For the text-containing cell, return its midpoint in (x, y) coordinate format. 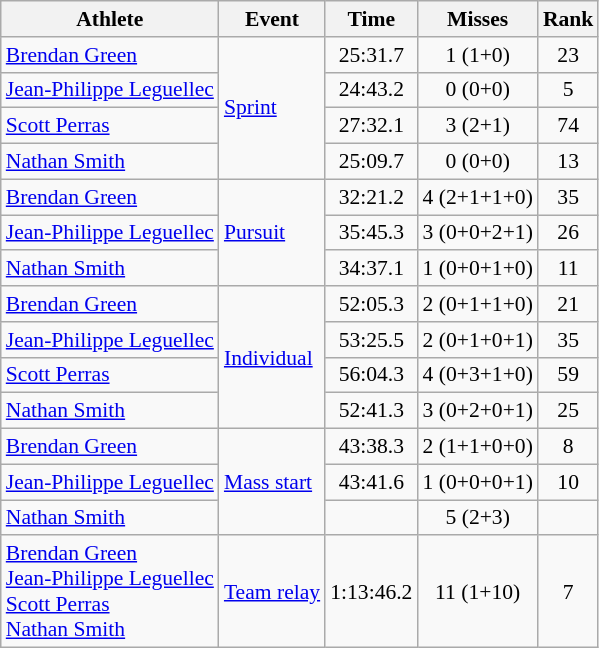
5 (568, 90)
11 (1+10) (477, 592)
Team relay (272, 592)
2 (0+1+1+0) (477, 304)
21 (568, 304)
56:04.3 (371, 375)
Mass start (272, 482)
5 (2+3) (477, 518)
52:41.3 (371, 411)
7 (568, 592)
35:45.3 (371, 233)
2 (1+1+0+0) (477, 447)
23 (568, 55)
13 (568, 162)
3 (0+2+0+1) (477, 411)
3 (0+0+2+1) (477, 233)
Time (371, 19)
Event (272, 19)
2 (0+1+0+1) (477, 340)
59 (568, 375)
Brendan GreenJean-Philippe LeguellecScott PerrasNathan Smith (110, 592)
53:25.5 (371, 340)
Pursuit (272, 232)
3 (2+1) (477, 126)
Rank (568, 19)
34:37.1 (371, 269)
4 (0+3+1+0) (477, 375)
11 (568, 269)
26 (568, 233)
4 (2+1+1+0) (477, 197)
1 (1+0) (477, 55)
Athlete (110, 19)
1:13:46.2 (371, 592)
Misses (477, 19)
25:09.7 (371, 162)
1 (0+0+1+0) (477, 269)
1 (0+0+0+1) (477, 482)
Sprint (272, 108)
32:21.2 (371, 197)
Individual (272, 357)
43:41.6 (371, 482)
8 (568, 447)
52:05.3 (371, 304)
24:43.2 (371, 90)
25:31.7 (371, 55)
74 (568, 126)
25 (568, 411)
43:38.3 (371, 447)
10 (568, 482)
27:32.1 (371, 126)
